Provide the [x, y] coordinate of the cell's center where the given text is located.  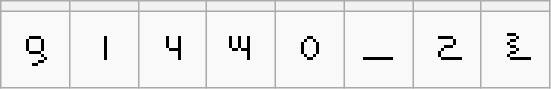
౼ [378, 50]
౦ [310, 50]
౽ [448, 50]
౺ [172, 50]
౻ [242, 50]
౹ [104, 50]
౸ [36, 50]
౾ [516, 50]
